Extract the (X, Y) coordinate from the center of the cell holding the provided text.  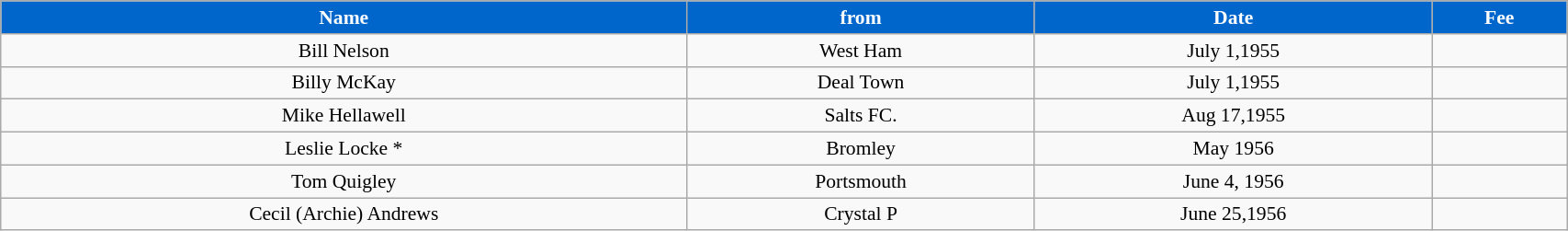
Date (1233, 17)
West Ham (862, 51)
from (862, 17)
Deal Town (862, 83)
Cecil (Archie) Andrews (344, 214)
June 4, 1956 (1233, 181)
Fee (1499, 17)
Mike Hellawell (344, 116)
Leslie Locke * (344, 149)
Crystal P (862, 214)
Salts FC. (862, 116)
June 25,1956 (1233, 214)
Bromley (862, 149)
Bill Nelson (344, 51)
Aug 17,1955 (1233, 116)
Billy McKay (344, 83)
Tom Quigley (344, 181)
Portsmouth (862, 181)
May 1956 (1233, 149)
Name (344, 17)
